Return the (X, Y) coordinate for the center point of the cell that contains the specified text.  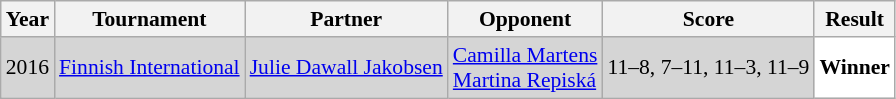
Finnish International (150, 68)
Score (708, 19)
Result (854, 19)
Tournament (150, 19)
Opponent (526, 19)
Julie Dawall Jakobsen (346, 68)
Winner (854, 68)
Partner (346, 19)
Year (28, 19)
2016 (28, 68)
11–8, 7–11, 11–3, 11–9 (708, 68)
Camilla Martens Martina Repiská (526, 68)
